Extract the [X, Y] coordinate from the center of the cell holding the provided text.  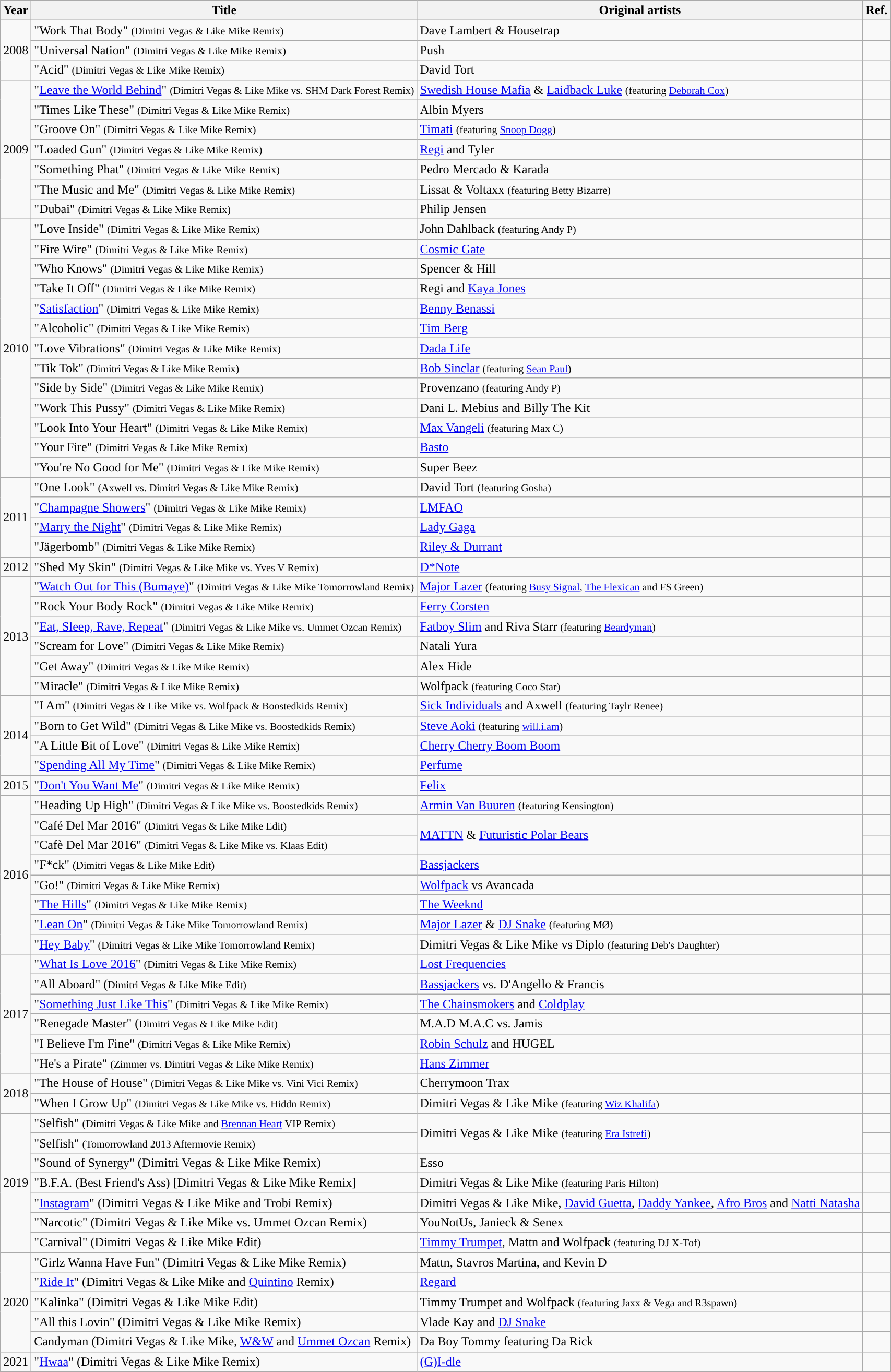
"Jägerbomb" (Dimitri Vegas & Like Mike Remix) [224, 547]
John Dahlback (featuring Andy P) [640, 229]
"All this Lovin" (Dimitri Vegas & Like Mike Remix) [224, 1322]
"Look Into Your Heart" (Dimitri Vegas & Like Mike Remix) [224, 428]
"All Aboard" (Dimitri Vegas & Like Mike Edit) [224, 984]
Dimitri Vegas & Like Mike vs Diplo (featuring Deb's Daughter) [640, 944]
"Watch Out for This (Bumaye)" (Dimitri Vegas & Like Mike Tomorrowland Remix) [224, 587]
Lissat & Voltaxx (featuring Betty Bizarre) [640, 189]
"You're No Good for Me" (Dimitri Vegas & Like Mike Remix) [224, 467]
"Instagram" (Dimitri Vegas & Like Mike and Trobi Remix) [224, 1202]
Timati (featuring Snoop Dogg) [640, 129]
"Work This Pussy" (Dimitri Vegas & Like Mike Remix) [224, 408]
"B.F.A. (Best Friend's Ass) [Dimitri Vegas & Like Mike Remix] [224, 1182]
2015 [16, 785]
"Groove On" (Dimitri Vegas & Like Mike Remix) [224, 129]
"Miracle" (Dimitri Vegas & Like Mike Remix) [224, 686]
"Go!" (Dimitri Vegas & Like Mike Remix) [224, 885]
Year [16, 10]
The Chainsmokers and Coldplay [640, 1004]
"Lean On" (Dimitri Vegas & Like Mike Tomorrowland Remix) [224, 925]
Swedish House Mafia & Laidback Luke (featuring Deborah Cox) [640, 90]
Benny Benassi [640, 309]
Ref. [877, 10]
Hans Zimmer [640, 1063]
2017 [16, 1014]
YouNotUs, Janieck & Senex [640, 1223]
"Born to Get Wild" (Dimitri Vegas & Like Mike vs. Boostedkids Remix) [224, 726]
"Ride It" (Dimitri Vegas & Like Mike and Quintino Remix) [224, 1282]
"Carnival" (Dimitri Vegas & Like Mike Edit) [224, 1243]
Cosmic Gate [640, 249]
Regi and Kaya Jones [640, 289]
The Weeknd [640, 905]
"Kalinka" (Dimitri Vegas & Like Mike Edit) [224, 1302]
Spencer & Hill [640, 269]
MATTN & Futuristic Polar Bears [640, 835]
"Something Phat" (Dimitri Vegas & Like Mike Remix) [224, 169]
Perfume [640, 765]
"Who Knows" (Dimitri Vegas & Like Mike Remix) [224, 269]
"Heading Up High" (Dimitri Vegas & Like Mike vs. Boostedkids Remix) [224, 805]
Da Boy Tommy featuring Da Rick [640, 1342]
2008 [16, 50]
D*Note [640, 566]
"Café Del Mar 2016" (Dimitri Vegas & Like Mike Edit) [224, 825]
Fatboy Slim and Riva Starr (featuring Beardyman) [640, 626]
"Sound of Synergy" (Dimitri Vegas & Like Mike Remix) [224, 1163]
Dimitri Vegas & Like Mike (featuring Era Istrefi) [640, 1133]
Bassjackers vs. D'Angello & Francis [640, 984]
2016 [16, 874]
"Don't You Want Me" (Dimitri Vegas & Like Mike Remix) [224, 785]
Push [640, 50]
2019 [16, 1182]
Bob Sinclar (featuring Sean Paul) [640, 368]
Robin Schulz and HUGEL [640, 1044]
"I Am" (Dimitri Vegas & Like Mike vs. Wolfpack & Boostedkids Remix) [224, 706]
Dimitri Vegas & Like Mike (featuring Paris Hilton) [640, 1182]
Ferry Corsten [640, 607]
Max Vangeli (featuring Max C) [640, 428]
"Work That Body" (Dimitri Vegas & Like Mike Remix) [224, 30]
"I Believe I'm Fine" (Dimitri Vegas & Like Mike Remix) [224, 1044]
David Tort (featuring Gosha) [640, 487]
"Narcotic" (Dimitri Vegas & Like Mike vs. Ummet Ozcan Remix) [224, 1223]
2012 [16, 566]
"Rock Your Body Rock" (Dimitri Vegas & Like Mike Remix) [224, 607]
Felix [640, 785]
Super Beez [640, 467]
"Hey Baby" (Dimitri Vegas & Like Mike Tomorrowland Remix) [224, 944]
Major Lazer (featuring Busy Signal, The Flexican and FS Green) [640, 587]
Cherry Cherry Boom Boom [640, 746]
"Alcoholic" (Dimitri Vegas & Like Mike Remix) [224, 328]
"Universal Nation" (Dimitri Vegas & Like Mike Remix) [224, 50]
Esso [640, 1163]
Albin Myers [640, 110]
Mattn, Stavros Martina, and Kevin D [640, 1262]
Wolfpack vs Avancada [640, 885]
"The Hills" (Dimitri Vegas & Like Mike Remix) [224, 905]
Philip Jensen [640, 209]
Provenzano (featuring Andy P) [640, 388]
"Dubai" (Dimitri Vegas & Like Mike Remix) [224, 209]
Armin Van Buuren (featuring Kensington) [640, 805]
"When I Grow Up" (Dimitri Vegas & Like Mike vs. Hiddn Remix) [224, 1103]
"Hwaa" (Dimitri Vegas & Like Mike Remix) [224, 1362]
Riley & Durrant [640, 547]
Tim Berg [640, 328]
Dada Life [640, 348]
Wolfpack (featuring Coco Star) [640, 686]
Dimitri Vegas & Like Mike (featuring Wiz Khalifa) [640, 1103]
"Champagne Showers" (Dimitri Vegas & Like Mike Remix) [224, 507]
Vlade Kay and DJ Snake [640, 1322]
"Loaded Gun" (Dimitri Vegas & Like Mike Remix) [224, 149]
David Tort [640, 70]
Dani L. Mebius and Billy The Kit [640, 408]
2020 [16, 1302]
"Marry the Night" (Dimitri Vegas & Like Mike Remix) [224, 527]
"Fire Wire" (Dimitri Vegas & Like Mike Remix) [224, 249]
2010 [16, 348]
"The House of House" (Dimitri Vegas & Like Mike vs. Vini Vici Remix) [224, 1083]
Lost Frequencies [640, 964]
Dave Lambert & Housetrap [640, 30]
"Leave the World Behind" (Dimitri Vegas & Like Mike vs. SHM Dark Forest Remix) [224, 90]
"Scream for Love" (Dimitri Vegas & Like Mike Remix) [224, 646]
Regi and Tyler [640, 149]
(G)I-dle [640, 1362]
Major Lazer & DJ Snake (featuring MØ) [640, 925]
Title [224, 10]
Regard [640, 1282]
"Cafè Del Mar 2016" (Dimitri Vegas & Like Mike vs. Klaas Edit) [224, 845]
"Take It Off" (Dimitri Vegas & Like Mike Remix) [224, 289]
"Something Just Like This" (Dimitri Vegas & Like Mike Remix) [224, 1004]
Bassjackers [640, 865]
"Your Fire" (Dimitri Vegas & Like Mike Remix) [224, 447]
"Tik Tok" (Dimitri Vegas & Like Mike Remix) [224, 368]
Dimitri Vegas & Like Mike, David Guetta, Daddy Yankee, Afro Bros and Natti Natasha [640, 1202]
Sick Individuals and Axwell (featuring Taylr Renee) [640, 706]
"Love Vibrations" (Dimitri Vegas & Like Mike Remix) [224, 348]
"What Is Love 2016" (Dimitri Vegas & Like Mike Remix) [224, 964]
Lady Gaga [640, 527]
Timmy Trumpet, Mattn and Wolfpack (featuring DJ X-Tof) [640, 1243]
Timmy Trumpet and Wolfpack (featuring Jaxx & Vega and R3spawn) [640, 1302]
"Love Inside" (Dimitri Vegas & Like Mike Remix) [224, 229]
"Selfish" (Tomorrowland 2013 Aftermovie Remix) [224, 1143]
"Renegade Master" (Dimitri Vegas & Like Mike Edit) [224, 1024]
2011 [16, 517]
Alex Hide [640, 666]
"F*ck" (Dimitri Vegas & Like Mike Edit) [224, 865]
"Satisfaction" (Dimitri Vegas & Like Mike Remix) [224, 309]
"Get Away" (Dimitri Vegas & Like Mike Remix) [224, 666]
"The Music and Me" (Dimitri Vegas & Like Mike Remix) [224, 189]
LMFAO [640, 507]
"Side by Side" (Dimitri Vegas & Like Mike Remix) [224, 388]
"A Little Bit of Love" (Dimitri Vegas & Like Mike Remix) [224, 746]
"He's a Pirate" (Zimmer vs. Dimitri Vegas & Like Mike Remix) [224, 1063]
Steve Aoki (featuring will.i.am) [640, 726]
2018 [16, 1093]
Cherrymoon Trax [640, 1083]
"Spending All My Time" (Dimitri Vegas & Like Mike Remix) [224, 765]
M.A.D M.A.C vs. Jamis [640, 1024]
Pedro Mercado & Karada [640, 169]
2021 [16, 1362]
2009 [16, 149]
"Shed My Skin" (Dimitri Vegas & Like Mike vs. Yves V Remix) [224, 566]
"Acid" (Dimitri Vegas & Like Mike Remix) [224, 70]
"Times Like These" (Dimitri Vegas & Like Mike Remix) [224, 110]
"Selfish" (Dimitri Vegas & Like Mike and Brennan Heart VIP Remix) [224, 1123]
"One Look" (Axwell vs. Dimitri Vegas & Like Mike Remix) [224, 487]
"Eat, Sleep, Rave, Repeat" (Dimitri Vegas & Like Mike vs. Ummet Ozcan Remix) [224, 626]
Original artists [640, 10]
Candyman (Dimitri Vegas & Like Mike, W&W and Ummet Ozcan Remix) [224, 1342]
"Girlz Wanna Have Fun" (Dimitri Vegas & Like Mike Remix) [224, 1262]
Natali Yura [640, 646]
Basto [640, 447]
2014 [16, 736]
2013 [16, 636]
